Search for the cell housing the specified text and yield its (x, y) center coordinate. 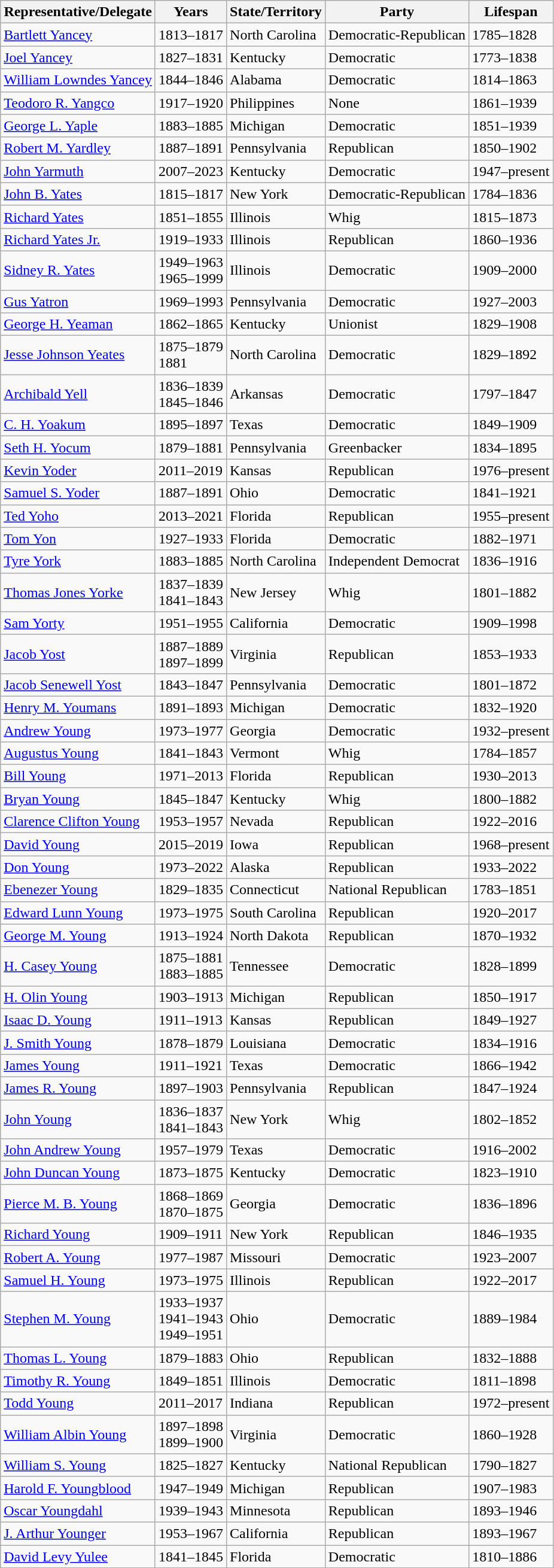
Pierce M. B. Young (78, 1204)
1882–1971 (511, 539)
H. Casey Young (78, 966)
1815–1873 (511, 217)
1813–1817 (190, 35)
John B. Yates (78, 194)
Samuel S. Yoder (78, 493)
1849–1909 (511, 425)
Independent Democrat (397, 561)
1845–1847 (190, 799)
1801–1872 (511, 685)
1836–18391845–1846 (190, 394)
William S. Young (78, 1465)
1977–1987 (190, 1257)
Tyre York (78, 561)
1957–1979 (190, 1150)
Minnesota (276, 1511)
Sam Yorty (78, 623)
Alaska (276, 867)
1828–1899 (511, 966)
1847–1924 (511, 1088)
1973–1977 (190, 731)
1955–present (511, 516)
1801–1882 (511, 592)
1891–1893 (190, 707)
Lifespan (511, 12)
1897–1903 (190, 1088)
Samuel H. Young (78, 1280)
1879–1881 (190, 448)
1785–1828 (511, 35)
1800–1882 (511, 799)
1823–1910 (511, 1173)
Timothy R. Young (78, 1381)
1853–1933 (511, 654)
1969–1993 (190, 301)
1829–1908 (511, 324)
1834–1895 (511, 448)
1836–1916 (511, 561)
1968–present (511, 844)
2011–2017 (190, 1403)
1814–1863 (511, 80)
George H. Yeaman (78, 324)
Oscar Youngdahl (78, 1511)
Todd Young (78, 1403)
2013–2021 (190, 516)
William Albin Young (78, 1434)
North Dakota (276, 935)
1784–1836 (511, 194)
1909–1998 (511, 623)
1909–1911 (190, 1235)
1878–1879 (190, 1043)
1903–1913 (190, 997)
John Yarmuth (78, 171)
1933–19371941–19431949–1951 (190, 1319)
Ted Yoho (78, 516)
David Levy Yulee (78, 1557)
John Andrew Young (78, 1150)
1836–18371841–1843 (190, 1119)
Teodoro R. Yangco (78, 103)
1797–1847 (511, 394)
1895–1897 (190, 425)
Louisiana (276, 1043)
1972–present (511, 1403)
1868–18691870–1875 (190, 1204)
1790–1827 (511, 1465)
1851–1939 (511, 126)
1841–1845 (190, 1557)
1850–1917 (511, 997)
1866–1942 (511, 1065)
1849–1927 (511, 1020)
Nevada (276, 822)
1849–1851 (190, 1381)
Years (190, 12)
Henry M. Youmans (78, 707)
Bill Young (78, 776)
1815–1817 (190, 194)
1773–1838 (511, 57)
Bartlett Yancey (78, 35)
1913–1924 (190, 935)
1951–1955 (190, 623)
John Young (78, 1119)
Tom Yon (78, 539)
1971–2013 (190, 776)
James Young (78, 1065)
1947–present (511, 171)
Tennessee (276, 966)
David Young (78, 844)
William Lowndes Yancey (78, 80)
Arkansas (276, 394)
Harold F. Youngblood (78, 1488)
Robert M. Yardley (78, 148)
1897–18981899–1900 (190, 1434)
New Jersey (276, 592)
Bryan Young (78, 799)
1829–1835 (190, 890)
1907–1983 (511, 1488)
1879–1883 (190, 1358)
H. Olin Young (78, 997)
Thomas Jones Yorke (78, 592)
Greenbacker (397, 448)
Edward Lunn Young (78, 913)
J. Arthur Younger (78, 1533)
Richard Yates Jr. (78, 239)
1887–18891897–1899 (190, 654)
1862–1865 (190, 324)
Isaac D. Young (78, 1020)
1875–18811883–1885 (190, 966)
1860–1936 (511, 239)
1861–1939 (511, 103)
1832–1888 (511, 1358)
1810–1886 (511, 1557)
1811–1898 (511, 1381)
1911–1913 (190, 1020)
1953–1957 (190, 822)
1850–1902 (511, 148)
Jacob Yost (78, 654)
1832–1920 (511, 707)
1837–18391841–1843 (190, 592)
C. H. Yoakum (78, 425)
2011–2019 (190, 470)
John Duncan Young (78, 1173)
1784–1857 (511, 753)
1836–1896 (511, 1204)
1783–1851 (511, 890)
James R. Young (78, 1088)
Seth H. Yocum (78, 448)
1843–1847 (190, 685)
Robert A. Young (78, 1257)
2015–2019 (190, 844)
Party (397, 12)
2007–2023 (190, 171)
1875–18791881 (190, 355)
Richard Yates (78, 217)
1834–1916 (511, 1043)
State/Territory (276, 12)
1870–1932 (511, 935)
Don Young (78, 867)
1920–2017 (511, 913)
Jesse Johnson Yeates (78, 355)
1911–1921 (190, 1065)
Philippines (276, 103)
Joel Yancey (78, 57)
1973–2022 (190, 867)
Andrew Young (78, 731)
1922–2016 (511, 822)
1930–2013 (511, 776)
Unionist (397, 324)
1919–1933 (190, 239)
Representative/Delegate (78, 12)
1927–1933 (190, 539)
1917–1920 (190, 103)
1932–present (511, 731)
1909–2000 (511, 271)
1893–1967 (511, 1533)
Stephen M. Young (78, 1319)
1802–1852 (511, 1119)
1953–1967 (190, 1533)
1922–2017 (511, 1280)
George M. Young (78, 935)
1923–2007 (511, 1257)
1844–1846 (190, 80)
Missouri (276, 1257)
Indiana (276, 1403)
1939–1943 (190, 1511)
1873–1875 (190, 1173)
Richard Young (78, 1235)
1889–1984 (511, 1319)
1827–1831 (190, 57)
1947–1949 (190, 1488)
Ebenezer Young (78, 890)
Vermont (276, 753)
Kevin Yoder (78, 470)
Thomas L. Young (78, 1358)
South Carolina (276, 913)
1846–1935 (511, 1235)
Clarence Clifton Young (78, 822)
1860–1928 (511, 1434)
1927–2003 (511, 301)
None (397, 103)
Alabama (276, 80)
1841–1921 (511, 493)
Jacob Senewell Yost (78, 685)
George L. Yaple (78, 126)
1893–1946 (511, 1511)
1933–2022 (511, 867)
Sidney R. Yates (78, 271)
1825–1827 (190, 1465)
1949–19631965–1999 (190, 271)
1829–1892 (511, 355)
1841–1843 (190, 753)
Gus Yatron (78, 301)
Augustus Young (78, 753)
1851–1855 (190, 217)
Connecticut (276, 890)
Iowa (276, 844)
Archibald Yell (78, 394)
1916–2002 (511, 1150)
1976–present (511, 470)
J. Smith Young (78, 1043)
